Locate the cell with the specified text and output its (x, y) center coordinate. 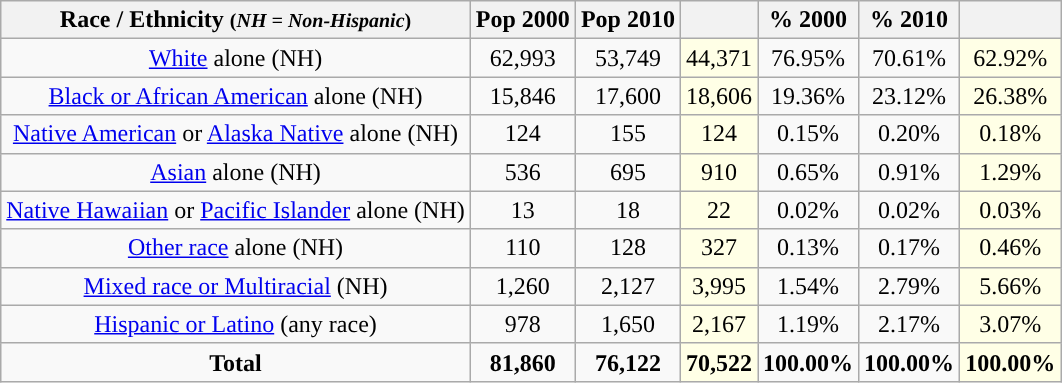
70.61% (910, 58)
1.54% (808, 286)
128 (628, 248)
0.91% (910, 172)
327 (718, 248)
978 (522, 324)
13 (522, 210)
44,371 (718, 58)
0.17% (910, 248)
18,606 (718, 96)
3,995 (718, 286)
3.07% (1010, 324)
% 2000 (808, 20)
536 (522, 172)
1,260 (522, 286)
62,993 (522, 58)
23.12% (910, 96)
Total (236, 362)
0.15% (808, 134)
0.18% (1010, 134)
910 (718, 172)
62.92% (1010, 58)
Native American or Alaska Native alone (NH) (236, 134)
2,167 (718, 324)
18 (628, 210)
695 (628, 172)
Mixed race or Multiracial (NH) (236, 286)
2.79% (910, 286)
5.66% (1010, 286)
0.03% (1010, 210)
1,650 (628, 324)
0.46% (1010, 248)
% 2010 (910, 20)
1.19% (808, 324)
Native Hawaiian or Pacific Islander alone (NH) (236, 210)
53,749 (628, 58)
0.20% (910, 134)
17,600 (628, 96)
0.65% (808, 172)
22 (718, 210)
15,846 (522, 96)
2,127 (628, 286)
Asian alone (NH) (236, 172)
Pop 2010 (628, 20)
0.13% (808, 248)
Other race alone (NH) (236, 248)
2.17% (910, 324)
155 (628, 134)
26.38% (1010, 96)
Pop 2000 (522, 20)
110 (522, 248)
Hispanic or Latino (any race) (236, 324)
19.36% (808, 96)
70,522 (718, 362)
76.95% (808, 58)
Black or African American alone (NH) (236, 96)
76,122 (628, 362)
Race / Ethnicity (NH = Non-Hispanic) (236, 20)
81,860 (522, 362)
White alone (NH) (236, 58)
1.29% (1010, 172)
